Find where the given text appears and provide that cell's center as [x, y] coordinate. 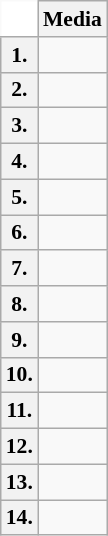
10. [20, 375]
14. [20, 518]
12. [20, 447]
6. [20, 233]
1. [20, 55]
2. [20, 90]
3. [20, 126]
Media [72, 19]
5. [20, 197]
7. [20, 269]
8. [20, 304]
11. [20, 411]
4. [20, 162]
13. [20, 482]
9. [20, 340]
